For the text-containing cell, return its midpoint in (X, Y) coordinate format. 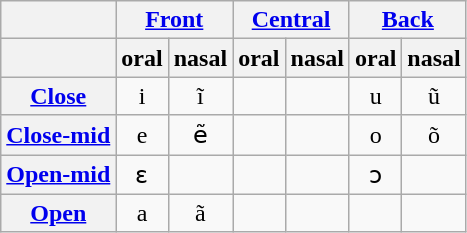
õ (434, 135)
Close (58, 96)
Close-mid (58, 135)
Central (292, 20)
ɛ (142, 174)
Open (58, 213)
i (142, 96)
Front (174, 20)
Back (408, 20)
o (375, 135)
ũ (434, 96)
ĩ (200, 96)
ɔ (375, 174)
ẽ (200, 135)
u (375, 96)
ã (200, 213)
Open-mid (58, 174)
e (142, 135)
a (142, 213)
